Return (x, y) of the center of cell containing provided text 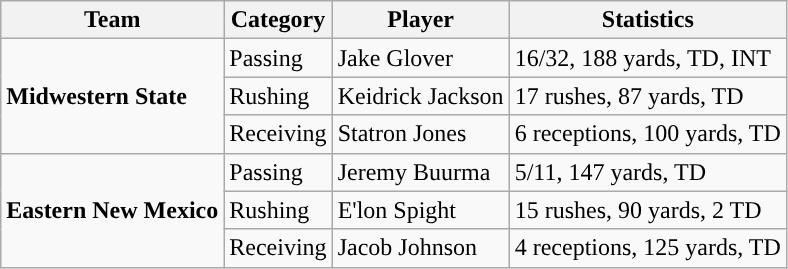
E'lon Spight (420, 210)
5/11, 147 yards, TD (648, 172)
Statron Jones (420, 134)
6 receptions, 100 yards, TD (648, 134)
Jake Glover (420, 58)
Jeremy Buurma (420, 172)
4 receptions, 125 yards, TD (648, 248)
Keidrick Jackson (420, 96)
Statistics (648, 20)
17 rushes, 87 yards, TD (648, 96)
16/32, 188 yards, TD, INT (648, 58)
Team (112, 20)
Midwestern State (112, 96)
15 rushes, 90 yards, 2 TD (648, 210)
Eastern New Mexico (112, 210)
Category (278, 20)
Player (420, 20)
Jacob Johnson (420, 248)
